Output the (X, Y) coordinate of the center of the cell containing the given text.  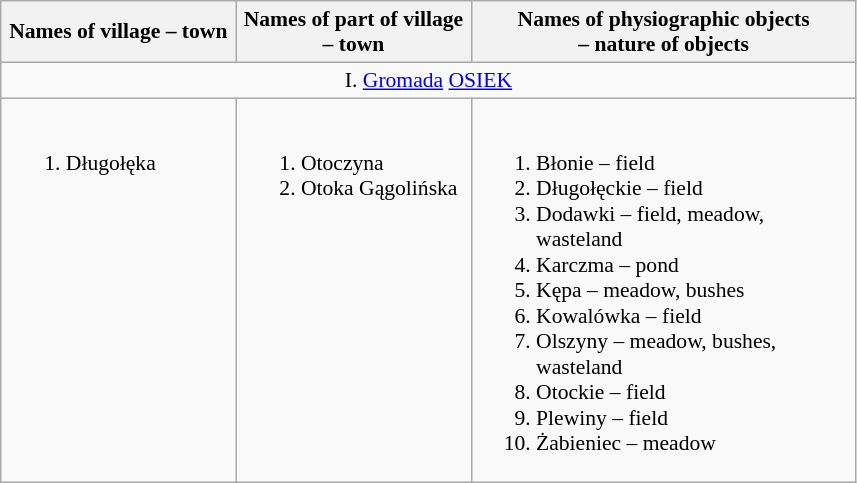
Names of physiographic objects – nature of objects (664, 32)
I. Gromada OSIEK (428, 80)
OtoczynaOtoka Gągolińska (354, 290)
Długołęka (118, 290)
Names of village – town (118, 32)
Names of part of village – town (354, 32)
